Capture the cell that displays the provided text and extract its (X, Y) central coordinate. 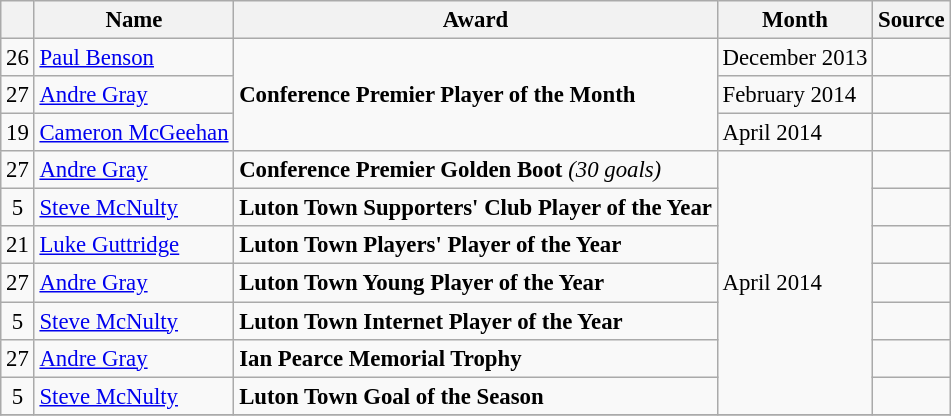
Luton Town Internet Player of the Year (476, 321)
Source (912, 20)
Conference Premier Golden Boot (30 goals) (476, 170)
26 (18, 58)
Luton Town Players' Player of the Year (476, 245)
Luke Guttridge (134, 245)
Luton Town Goal of the Season (476, 396)
Month (794, 20)
Conference Premier Player of the Month (476, 96)
19 (18, 133)
Cameron McGeehan (134, 133)
Ian Pearce Memorial Trophy (476, 358)
Paul Benson (134, 58)
Luton Town Supporters' Club Player of the Year (476, 208)
February 2014 (794, 95)
Luton Town Young Player of the Year (476, 283)
Award (476, 20)
December 2013 (794, 58)
21 (18, 245)
Name (134, 20)
